Capture the cell that displays the provided text and extract its [x, y] central coordinate. 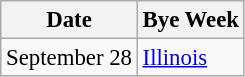
Illinois [190, 58]
September 28 [69, 58]
Bye Week [190, 20]
Date [69, 20]
